Extract the (X, Y) coordinate from the center of the cell holding the provided text.  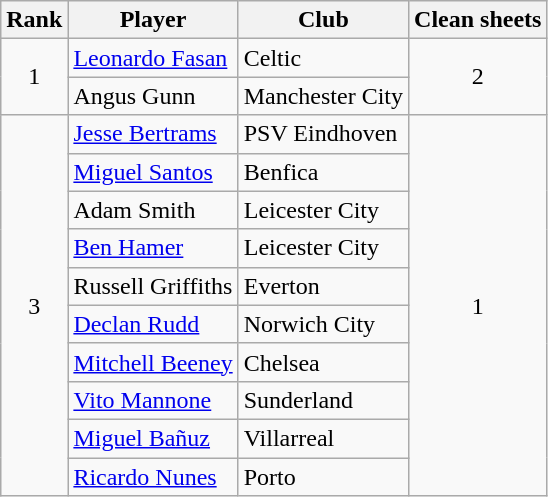
Mitchell Beeney (153, 362)
Manchester City (323, 96)
Benfica (323, 172)
PSV Eindhoven (323, 134)
Jesse Bertrams (153, 134)
Vito Mannone (153, 400)
Villarreal (323, 438)
Chelsea (323, 362)
Ben Hamer (153, 248)
Porto (323, 477)
Miguel Bañuz (153, 438)
Ricardo Nunes (153, 477)
Declan Rudd (153, 324)
Angus Gunn (153, 96)
Miguel Santos (153, 172)
Rank (34, 20)
Leonardo Fasan (153, 58)
3 (34, 306)
Russell Griffiths (153, 286)
Adam Smith (153, 210)
Clean sheets (478, 20)
2 (478, 77)
Norwich City (323, 324)
Everton (323, 286)
Sunderland (323, 400)
Player (153, 20)
Celtic (323, 58)
Club (323, 20)
